Output the [X, Y] coordinate of the center of the cell containing the given text.  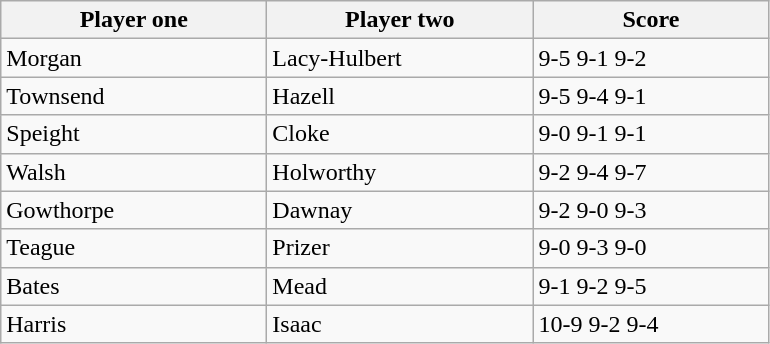
9-0 9-3 9-0 [651, 248]
Harris [134, 324]
Prizer [400, 248]
Holworthy [400, 172]
9-5 9-1 9-2 [651, 58]
9-2 9-4 9-7 [651, 172]
Teague [134, 248]
9-0 9-1 9-1 [651, 134]
Walsh [134, 172]
Townsend [134, 96]
Speight [134, 134]
Score [651, 20]
9-5 9-4 9-1 [651, 96]
Mead [400, 286]
9-1 9-2 9-5 [651, 286]
Cloke [400, 134]
Isaac [400, 324]
Bates [134, 286]
10-9 9-2 9-4 [651, 324]
Player one [134, 20]
Player two [400, 20]
Dawnay [400, 210]
Morgan [134, 58]
Lacy-Hulbert [400, 58]
Gowthorpe [134, 210]
9-2 9-0 9-3 [651, 210]
Hazell [400, 96]
